From the cell containing the given text, extract its center point as [X, Y] coordinate. 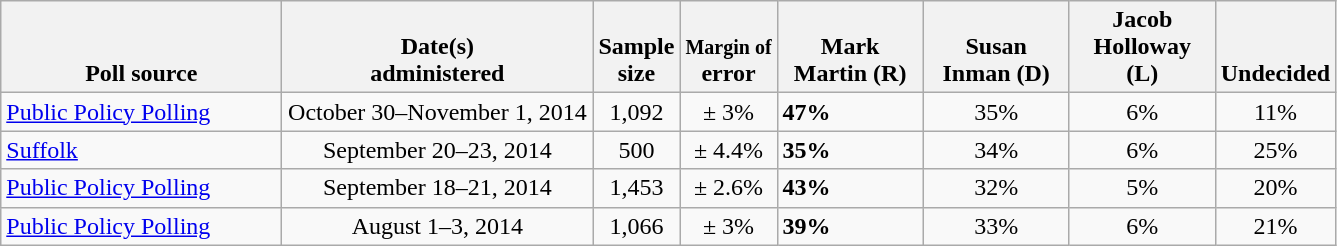
25% [1275, 150]
Undecided [1275, 47]
Samplesize [636, 47]
MarkMartin (R) [850, 47]
1,092 [636, 112]
August 1–3, 2014 [438, 226]
1,453 [636, 188]
± 4.4% [728, 150]
34% [996, 150]
JacobHolloway (L) [1142, 47]
33% [996, 226]
43% [850, 188]
± 2.6% [728, 188]
500 [636, 150]
21% [1275, 226]
39% [850, 226]
Poll source [142, 47]
Suffolk [142, 150]
5% [1142, 188]
11% [1275, 112]
47% [850, 112]
32% [996, 188]
September 20–23, 2014 [438, 150]
1,066 [636, 226]
September 18–21, 2014 [438, 188]
Date(s)administered [438, 47]
20% [1275, 188]
October 30–November 1, 2014 [438, 112]
Margin oferror [728, 47]
SusanInman (D) [996, 47]
